Pinpoint the cell where the given text exists, returning its (X, Y) midpoint coordinate. 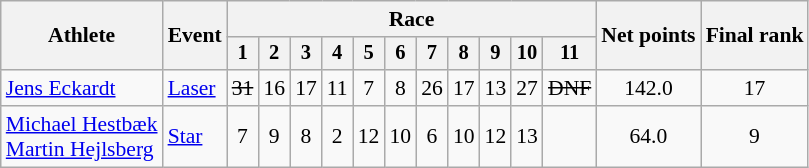
31 (243, 88)
Event (195, 36)
Star (195, 136)
142.0 (648, 88)
Jens Eckardt (82, 88)
Michael HestbækMartin Hejlsberg (82, 136)
16 (274, 88)
Net points (648, 36)
Athlete (82, 36)
27 (527, 88)
64.0 (648, 136)
Race (412, 19)
5 (369, 54)
DNF (570, 88)
Final rank (755, 36)
3 (306, 54)
Laser (195, 88)
26 (432, 88)
4 (338, 54)
1 (243, 54)
